Pinpoint the cell where the given text exists, returning its [x, y] midpoint coordinate. 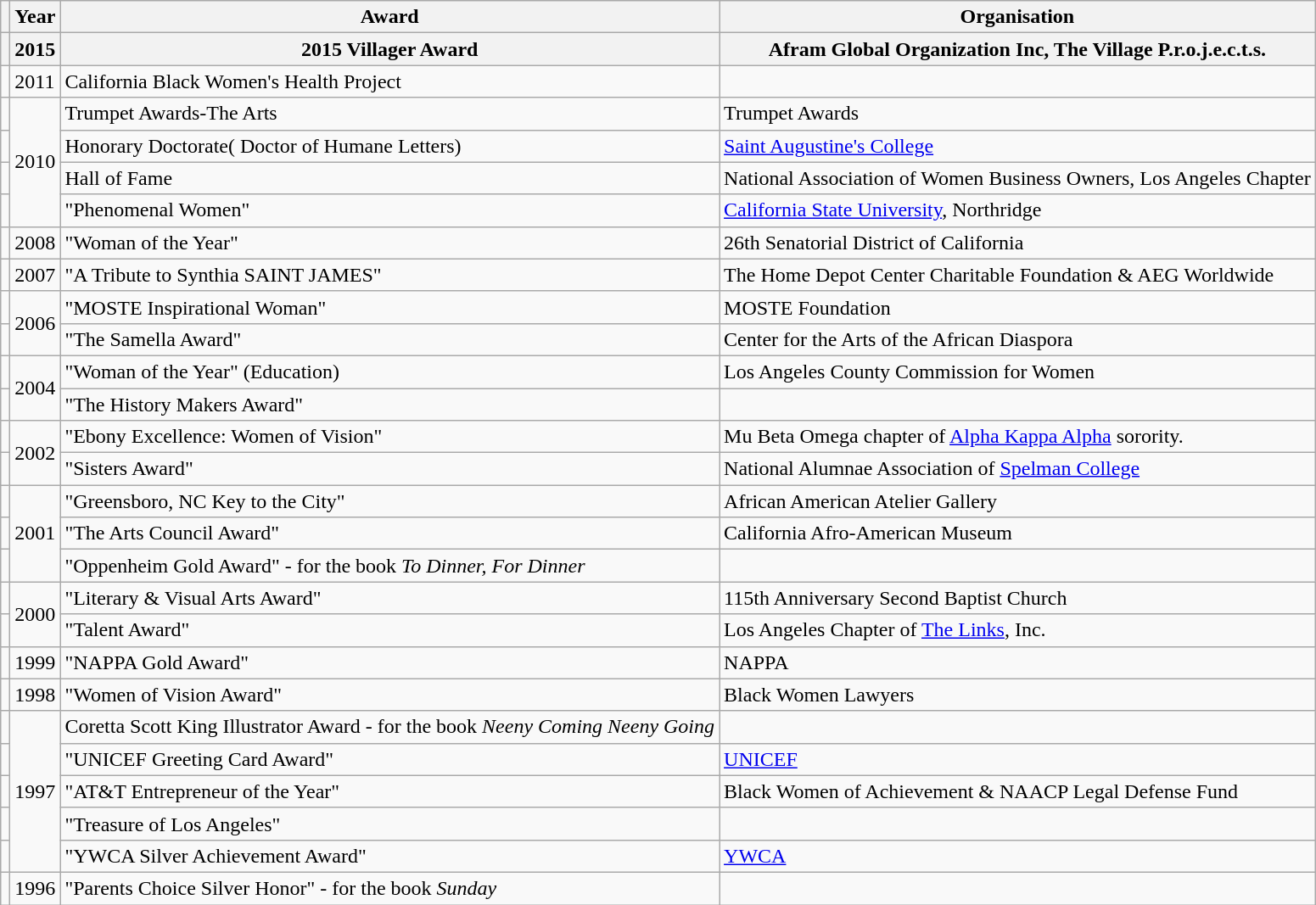
Black Women of Achievement & NAACP Legal Defense Fund [1018, 791]
"NAPPA Gold Award" [390, 662]
"Woman of the Year" (Education) [390, 371]
Saint Augustine's College [1018, 146]
National Alumnae Association of Spelman College [1018, 469]
"Phenomenal Women" [390, 210]
California Black Women's Health Project [390, 81]
2008 [36, 243]
1996 [36, 888]
2011 [36, 81]
"Treasure of Los Angeles" [390, 824]
1999 [36, 662]
NAPPA [1018, 662]
Award [390, 17]
2006 [36, 323]
Black Women Lawyers [1018, 695]
2002 [36, 453]
"Oppenheim Gold Award" - for the book To Dinner, For Dinner [390, 566]
Honorary Doctorate( Doctor of Humane Letters) [390, 146]
2015 Villager Award [390, 49]
2010 [36, 162]
UNICEF [1018, 759]
MOSTE Foundation [1018, 307]
Hall of Fame [390, 178]
Afram Global Organization Inc, The Village P.r.o.j.e.c.t.s. [1018, 49]
"The Samella Award" [390, 339]
"YWCA Silver Achievement Award" [390, 856]
"MOSTE Inspirational Woman" [390, 307]
California State University, Northridge [1018, 210]
Los Angeles County Commission for Women [1018, 371]
National Association of Women Business Owners, Los Angeles Chapter [1018, 178]
California Afro-American Museum [1018, 534]
Organisation [1018, 17]
Center for the Arts of the African Diaspora [1018, 339]
"Women of Vision Award" [390, 695]
YWCA [1018, 856]
1998 [36, 695]
"The Arts Council Award" [390, 534]
2001 [36, 534]
The Home Depot Center Charitable Foundation & AEG Worldwide [1018, 275]
Los Angeles Chapter of The Links, Inc. [1018, 630]
26th Senatorial District of California [1018, 243]
"The History Makers Award" [390, 405]
"Ebony Excellence: Women of Vision" [390, 437]
1997 [36, 791]
2015 [36, 49]
Mu Beta Omega chapter of Alpha Kappa Alpha sorority. [1018, 437]
"Parents Choice Silver Honor" - for the book Sunday [390, 888]
Trumpet Awards [1018, 114]
"Sisters Award" [390, 469]
2000 [36, 614]
115th Anniversary Second Baptist Church [1018, 598]
"Woman of the Year" [390, 243]
Year [36, 17]
"Greensboro, NC Key to the City" [390, 501]
"A Tribute to Synthia SAINT JAMES" [390, 275]
"Talent Award" [390, 630]
2004 [36, 388]
"Literary & Visual Arts Award" [390, 598]
2007 [36, 275]
Coretta Scott King Illustrator Award - for the book Neeny Coming Neeny Going [390, 727]
Trumpet Awards-The Arts [390, 114]
African American Atelier Gallery [1018, 501]
"UNICEF Greeting Card Award" [390, 759]
"AT&T Entrepreneur of the Year" [390, 791]
